Provide the [x, y] coordinate of the cell's center where the given text is located.  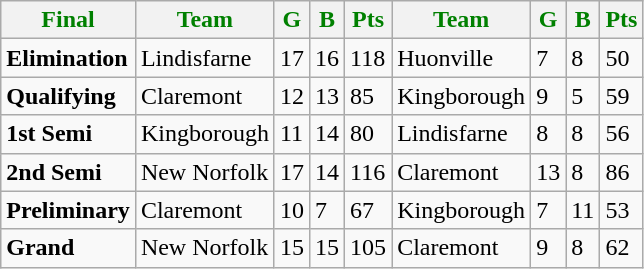
10 [292, 210]
59 [622, 96]
16 [326, 58]
105 [368, 248]
56 [622, 134]
116 [368, 172]
1st Semi [68, 134]
86 [622, 172]
Grand [68, 248]
2nd Semi [68, 172]
80 [368, 134]
Final [68, 20]
53 [622, 210]
12 [292, 96]
Elimination [68, 58]
85 [368, 96]
Preliminary [68, 210]
Qualifying [68, 96]
Huonville [462, 58]
62 [622, 248]
5 [583, 96]
118 [368, 58]
67 [368, 210]
50 [622, 58]
